Extract the [x, y] coordinate from the center of the cell holding the provided text.  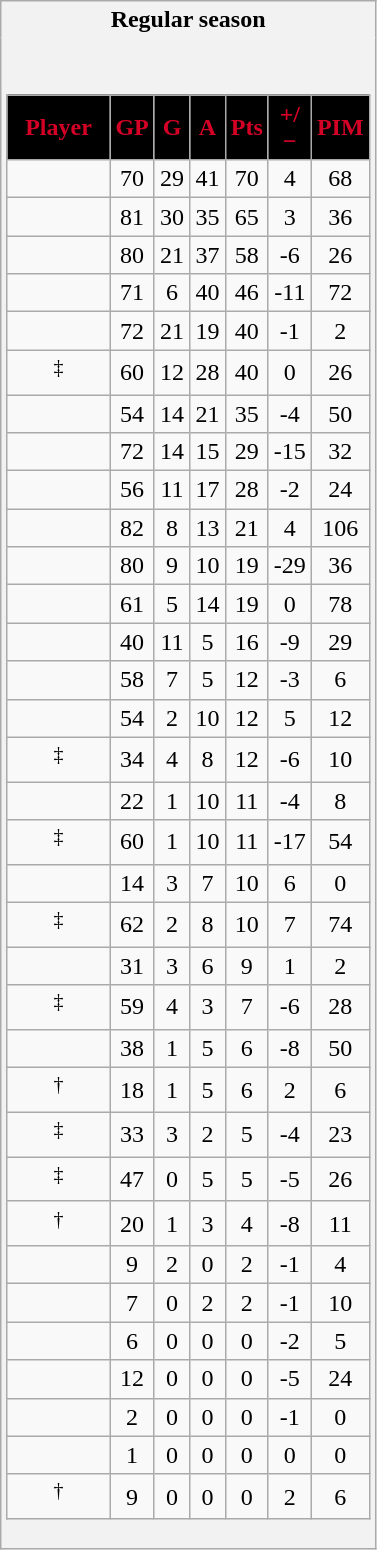
33 [132, 1134]
81 [132, 217]
46 [246, 293]
30 [172, 217]
61 [132, 604]
17 [208, 490]
78 [340, 604]
23 [340, 1134]
Regular season [188, 20]
62 [132, 924]
20 [132, 1224]
82 [132, 528]
-17 [290, 842]
31 [132, 966]
+/− [290, 128]
-3 [290, 680]
68 [340, 179]
-15 [290, 452]
-29 [290, 566]
PIM [340, 128]
74 [340, 924]
Player [58, 128]
-9 [290, 642]
18 [132, 1090]
47 [132, 1180]
106 [340, 528]
38 [132, 1048]
34 [132, 760]
71 [132, 293]
15 [208, 452]
16 [246, 642]
41 [208, 179]
13 [208, 528]
22 [132, 801]
GP [132, 128]
59 [132, 1008]
G [172, 128]
Pts [246, 128]
A [208, 128]
65 [246, 217]
32 [340, 452]
37 [208, 255]
56 [132, 490]
-11 [290, 293]
